Pinpoint the cell where the given text exists, returning its [x, y] midpoint coordinate. 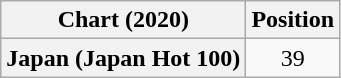
Japan (Japan Hot 100) [124, 58]
Position [293, 20]
Chart (2020) [124, 20]
39 [293, 58]
